Return (X, Y) of the center of cell containing provided text 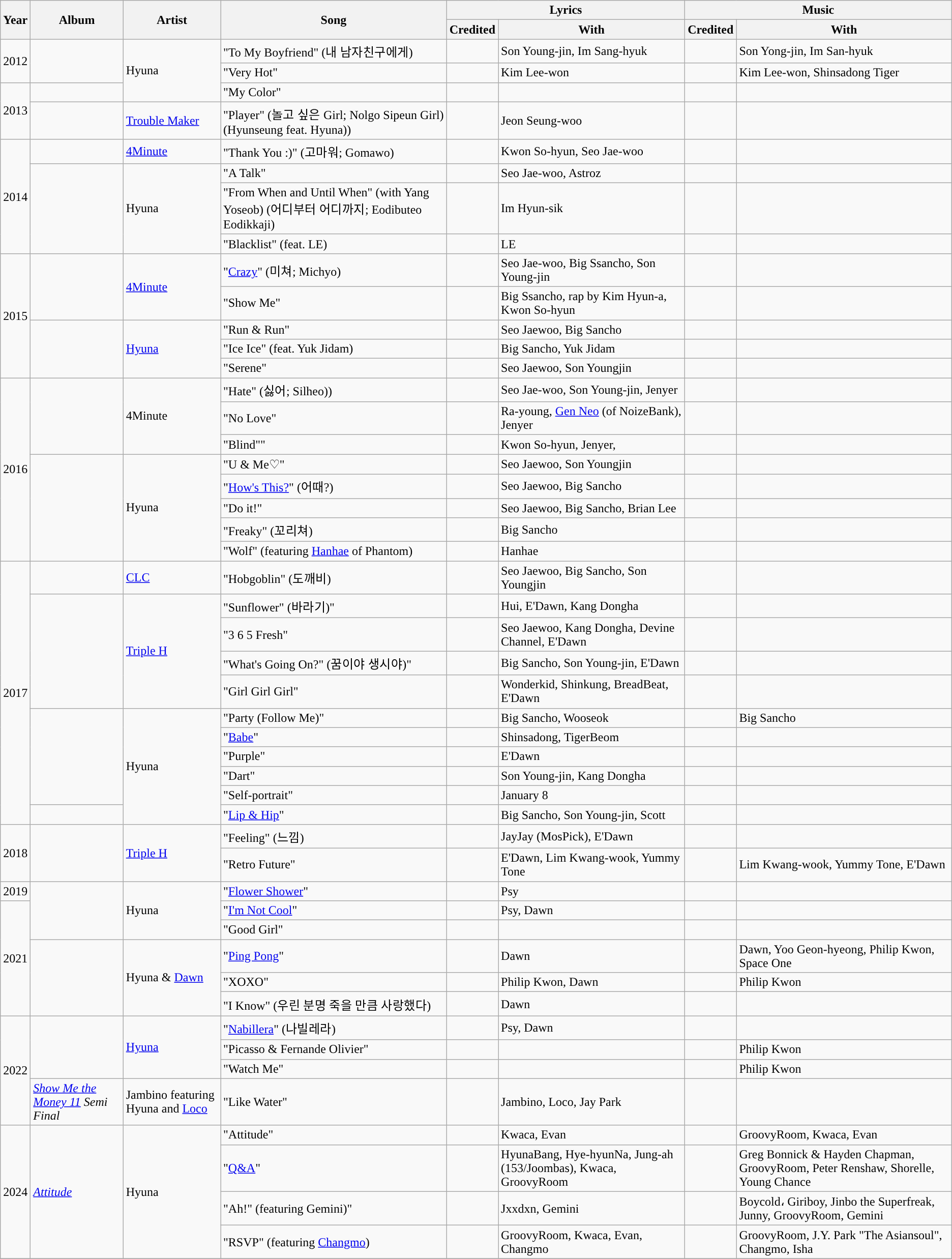
January 8 (592, 795)
2019 (15, 891)
Big Sancho, Son Young-jin, Scott (592, 814)
"Feeling" (느낌) (334, 836)
"To My Boyfriend" (내 남자친구에게) (334, 51)
"Serene" (334, 368)
"Player" (놀고 싶은 Girl; Nolgo Sipeun Girl) (Hyunseung feat. Hyuna)) (334, 121)
"A Talk" (334, 173)
2015 (15, 315)
Jambino featuring Hyuna and Loco (172, 1102)
2017 (15, 693)
Seo Jaewoo, Kang Dongha, Devine Channel, E'Dawn (592, 635)
JayJay (MosPick), E'Dawn (592, 836)
2021 (15, 958)
"RSVP" (featuring Changmo) (334, 1242)
"Very Hot" (334, 73)
"Q&A" (334, 1168)
"Like Water" (334, 1102)
Artist (172, 20)
Year (15, 20)
"Blind"" (334, 445)
Album (77, 20)
Show Me the Money 11 Semi Final (77, 1102)
"Self-portrait" (334, 795)
Hyuna & Dawn (172, 978)
Kwaca, Evan (592, 1135)
"Babe" (334, 737)
"Lip & Hip" (334, 814)
Attitude (77, 1192)
"Purple" (334, 756)
CLC (172, 578)
Im Hyun-sik (592, 209)
"Show Me" (334, 303)
Big Ssancho, rap by Kim Hyun-a, Kwon So-hyun (592, 303)
Trouble Maker (172, 121)
2013 (15, 111)
"Thank You :)" (고마워; Gomawo) (334, 152)
Jeon Seung-woo (592, 121)
GroovyRoom, J.Y. Park "The Asiansoul", Changmo, Isha (844, 1242)
"Nabillera" (나빌레라) (334, 1028)
"Ice Ice" (feat. Yuk Jidam) (334, 349)
2022 (15, 1070)
Ra-young, Gen Neo (of NoizeBank), Jenyer (592, 418)
"I Know" (우린 분명 죽을 만큼 사랑했다) (334, 1004)
"Party (Follow Me)" (334, 718)
"Crazy" (미쳐; Michyo) (334, 270)
"I'm Not Cool" (334, 911)
2016 (15, 470)
Greg Bonnick & Hayden Chapman, GroovyRoom, Peter Renshaw, Shorelle, Young Chance (844, 1168)
"From When and Until When" (with Yang Yoseob) (어디부터 어디까지; Eodibuteo Eodikkaji) (334, 209)
2024 (15, 1192)
"No Love" (334, 418)
"What's Going On?" (꿈이야 생시야)" (334, 663)
Psy (592, 891)
Seo Jaewoo, Big Sancho, Son Youngjin (592, 578)
"Picasso & Fernande Olivier" (334, 1049)
Kim Lee-won, Shinsadong Tiger (844, 73)
2012 (15, 61)
Kwon So-hyun, Seo Jae-woo (592, 152)
Kim Lee-won (592, 73)
"3 6 5 Fresh" (334, 635)
Lyrics (566, 10)
Lim Kwang-wook, Yummy Tone, E'Dawn (844, 865)
"Ah!" (featuring Gemini)" (334, 1209)
Wonderkid, Shinkung, BreadBeat, E'Dawn (592, 692)
Seo Jae-woo, Son Young-jin, Jenyer (592, 390)
Jambino, Loco, Jay Park (592, 1102)
Boycold، Giriboy, Jinbo the Superfreak, Junny, GroovyRoom, Gemini (844, 1209)
HyunaBang, Hye-hyunNa, Jung-ah (153/Joombas), Kwaca, GroovyRoom (592, 1168)
E'Dawn (592, 756)
GroovyRoom, Kwaca, Evan (844, 1135)
Seo Jae-woo, Big Ssancho, Son Young-jin (592, 270)
"Retro Future" (334, 865)
Jxxdxn, Gemini (592, 1209)
"Run & Run" (334, 329)
Son Young-jin, Im Sang-hyuk (592, 51)
Seo Jaewoo, Big Sancho, Brian Lee (592, 508)
"Freaky" (꼬리쳐) (334, 530)
"Wolf" (featuring Hanhae of Phantom) (334, 551)
GroovyRoom, Kwaca, Evan, Changmo (592, 1242)
"XOXO" (334, 982)
LE (592, 244)
Hanhae (592, 551)
"Sunflower" (바라기)" (334, 606)
Dawn, Yoo Geon-hyeong, Philip Kwon, Space One (844, 956)
"Flower Shower" (334, 891)
"Hate" (싫어; Silheo)) (334, 390)
Son Young-jin, Kang Dongha (592, 776)
"U & Me♡" (334, 464)
"My Color" (334, 92)
"Watch Me" (334, 1069)
Hui, E'Dawn, Kang Dongha (592, 606)
Son Yong-jin, Im San-hyuk (844, 51)
Shinsadong, TigerBeom (592, 737)
Seo Jae-woo, Astroz (592, 173)
Big Sancho, Wooseok (592, 718)
Music (819, 10)
2018 (15, 853)
"Good Girl" (334, 930)
"Hobgoblin" (도깨비) (334, 578)
"Dart" (334, 776)
"Blacklist" (feat. LE) (334, 244)
Big Sancho, Yuk Jidam (592, 349)
"Attitude" (334, 1135)
"How's This?" (어때?) (334, 486)
Philip Kwon, Dawn (592, 982)
"Do it!" (334, 508)
"Girl Girl Girl" (334, 692)
2014 (15, 196)
Kwon So-hyun, Jenyer, (592, 445)
Big Sancho, Son Young-jin, E'Dawn (592, 663)
E'Dawn, Lim Kwang-wook, Yummy Tone (592, 865)
Song (334, 20)
"Ping Pong" (334, 956)
